Find where the given text appears and provide that cell's center as [X, Y] coordinate. 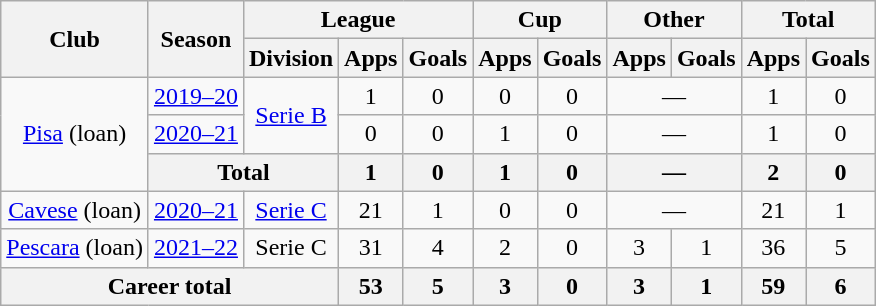
36 [773, 248]
4 [438, 248]
Club [75, 39]
Pescara (loan) [75, 248]
Pisa (loan) [75, 134]
6 [841, 286]
Season [196, 39]
59 [773, 286]
2021–22 [196, 248]
Other [674, 20]
Career total [170, 286]
2019–20 [196, 96]
53 [371, 286]
31 [371, 248]
Serie B [290, 115]
Cup [540, 20]
Division [290, 58]
Cavese (loan) [75, 210]
League [358, 20]
